Extract the (X, Y) coordinate from the center of the cell holding the provided text.  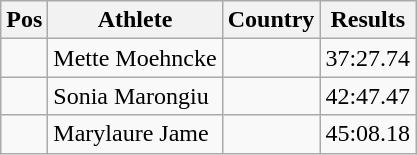
Sonia Marongiu (135, 96)
Results (368, 20)
37:27.74 (368, 58)
Country (271, 20)
Pos (24, 20)
Athlete (135, 20)
42:47.47 (368, 96)
Mette Moehncke (135, 58)
Marylaure Jame (135, 134)
45:08.18 (368, 134)
